From the cell containing the given text, extract its center point as (X, Y) coordinate. 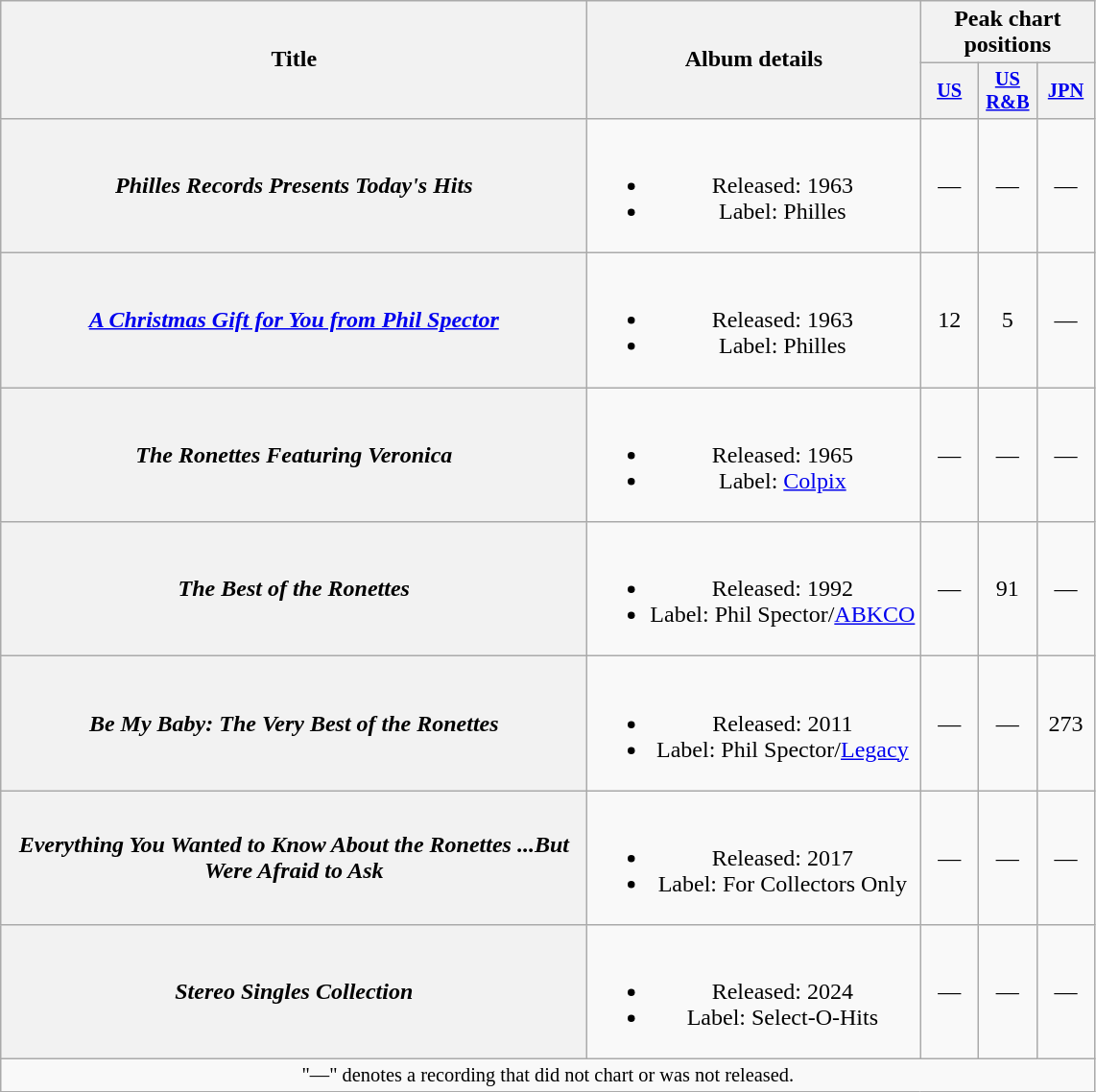
Title (294, 59)
Be My Baby: The Very Best of the Ronettes (294, 724)
"—" denotes a recording that did not chart or was not released. (548, 1076)
Stereo Singles Collection (294, 992)
91 (1008, 589)
Philles Records Presents Today's Hits (294, 185)
Released: 2017Label: For Collectors Only (754, 858)
US (950, 91)
Everything You Wanted to Know About the Ronettes ...But Were Afraid to Ask (294, 858)
The Best of the Ronettes (294, 589)
273 (1065, 724)
12 (950, 320)
JPN (1065, 91)
A Christmas Gift for You from Phil Spector (294, 320)
USR&B (1008, 91)
Released: 2011Label: Phil Spector/Legacy (754, 724)
5 (1008, 320)
Peak chart positions (1008, 33)
Album details (754, 59)
Released: 1965Label: Colpix (754, 455)
Released: 1992Label: Phil Spector/ABKCO (754, 589)
Released: 2024Label: Select-O-Hits (754, 992)
The Ronettes Featuring Veronica (294, 455)
